Pinpoint the cell where the given text exists, returning its (X, Y) midpoint coordinate. 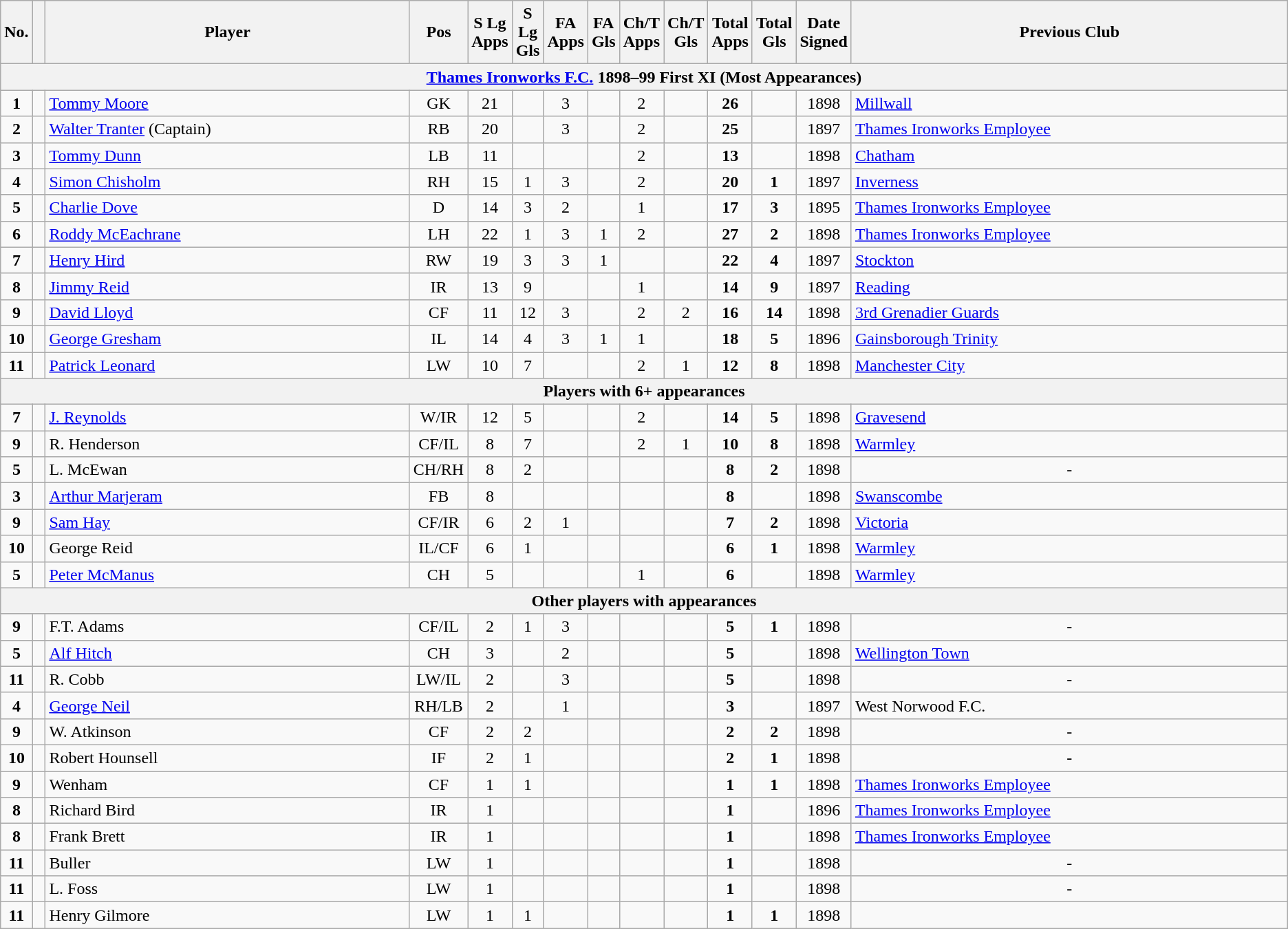
S Lg Gls (528, 32)
Sam Hay (227, 522)
George Gresham (227, 339)
Gravesend (1069, 418)
26 (730, 103)
15 (490, 182)
FB (438, 496)
RH/LB (438, 705)
CF/IR (438, 522)
F.T. Adams (227, 627)
S Lg Apps (490, 32)
George Neil (227, 705)
RW (438, 260)
Other players with appearances (644, 601)
RB (438, 129)
Manchester City (1069, 365)
CH/RH (438, 470)
GK (438, 103)
Millwall (1069, 103)
18 (730, 339)
Frank Brett (227, 837)
George Reid (227, 548)
Wellington Town (1069, 653)
Patrick Leonard (227, 365)
Swanscombe (1069, 496)
Stockton (1069, 260)
LW/IL (438, 679)
Simon Chisholm (227, 182)
25 (730, 129)
J. Reynolds (227, 418)
Total Gls (774, 32)
Gainsborough Trinity (1069, 339)
Peter McManus (227, 575)
Player (227, 32)
FA Gls (603, 32)
Richard Bird (227, 811)
Chatham (1069, 156)
D (438, 208)
W. Atkinson (227, 732)
3rd Grenadier Guards (1069, 312)
David Lloyd (227, 312)
27 (730, 234)
IL/CF (438, 548)
Buller (227, 863)
Henry Gilmore (227, 915)
Total Apps (730, 32)
Charlie Dove (227, 208)
L. Foss (227, 889)
Walter Tranter (Captain) (227, 129)
Henry Hird (227, 260)
IF (438, 758)
Inverness (1069, 182)
FA Apps (566, 32)
17 (730, 208)
Roddy McEachrane (227, 234)
16 (730, 312)
L. McEwan (227, 470)
Ch/T Apps (641, 32)
Tommy Moore (227, 103)
Arthur Marjeram (227, 496)
19 (490, 260)
Alf Hitch (227, 653)
LH (438, 234)
RH (438, 182)
Players with 6+ appearances (644, 392)
Date Signed (824, 32)
Jimmy Reid (227, 286)
Ch/T Gls (686, 32)
1895 (824, 208)
R. Cobb (227, 679)
Reading (1069, 286)
W/IR (438, 418)
Victoria (1069, 522)
Wenham (227, 784)
LB (438, 156)
IL (438, 339)
Thames Ironworks F.C. 1898–99 First XI (Most Appearances) (644, 77)
R. Henderson (227, 444)
Pos (438, 32)
21 (490, 103)
West Norwood F.C. (1069, 705)
Previous Club (1069, 32)
No. (17, 32)
Tommy Dunn (227, 156)
Robert Hounsell (227, 758)
